Output the (X, Y) coordinate of the center of the cell containing the given text.  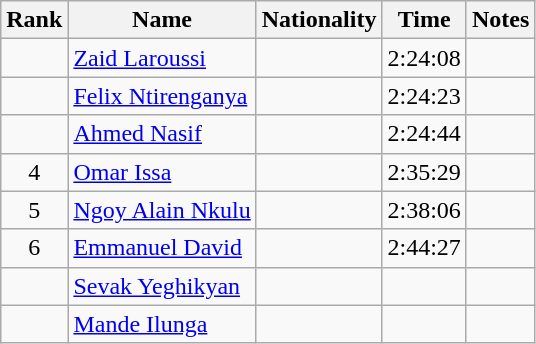
2:38:06 (424, 210)
Emmanuel David (162, 248)
2:24:44 (424, 134)
Mande Ilunga (162, 324)
6 (34, 248)
Time (424, 20)
Name (162, 20)
Sevak Yeghikyan (162, 286)
Notes (500, 20)
Nationality (319, 20)
Omar Issa (162, 172)
Ahmed Nasif (162, 134)
2:24:08 (424, 58)
2:24:23 (424, 96)
4 (34, 172)
2:44:27 (424, 248)
Rank (34, 20)
2:35:29 (424, 172)
Zaid Laroussi (162, 58)
Ngoy Alain Nkulu (162, 210)
5 (34, 210)
Felix Ntirenganya (162, 96)
